Find where the given text appears and provide that cell's center as (X, Y) coordinate. 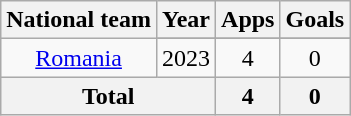
National team (79, 20)
Romania (79, 58)
Year (186, 20)
Apps (248, 20)
Total (108, 96)
2023 (186, 58)
Goals (315, 20)
